Search for the cell housing the specified text and yield its [x, y] center coordinate. 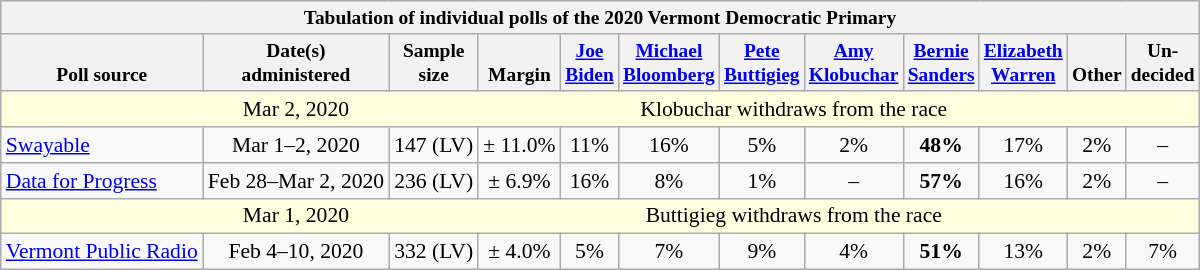
Data for Progress [102, 181]
Tabulation of individual polls of the 2020 Vermont Democratic Primary [600, 18]
Un-decided [1162, 62]
Mar 2, 2020 [296, 110]
1% [762, 181]
± 6.9% [519, 181]
8% [668, 181]
9% [762, 252]
JoeBiden [590, 62]
Feb 4–10, 2020 [296, 252]
51% [941, 252]
BernieSanders [941, 62]
Buttigieg withdraws from the race [794, 216]
48% [941, 145]
Samplesize [434, 62]
AmyKlobuchar [854, 62]
± 11.0% [519, 145]
236 (LV) [434, 181]
13% [1023, 252]
4% [854, 252]
Poll source [102, 62]
11% [590, 145]
Feb 28–Mar 2, 2020 [296, 181]
17% [1023, 145]
Date(s)administered [296, 62]
Other [1096, 62]
147 (LV) [434, 145]
Klobuchar withdraws from the race [794, 110]
PeteButtigieg [762, 62]
Vermont Public Radio [102, 252]
57% [941, 181]
Mar 1, 2020 [296, 216]
± 4.0% [519, 252]
ElizabethWarren [1023, 62]
332 (LV) [434, 252]
Mar 1–2, 2020 [296, 145]
Swayable [102, 145]
MichaelBloomberg [668, 62]
Margin [519, 62]
